From the cell containing the given text, extract its center point as [x, y] coordinate. 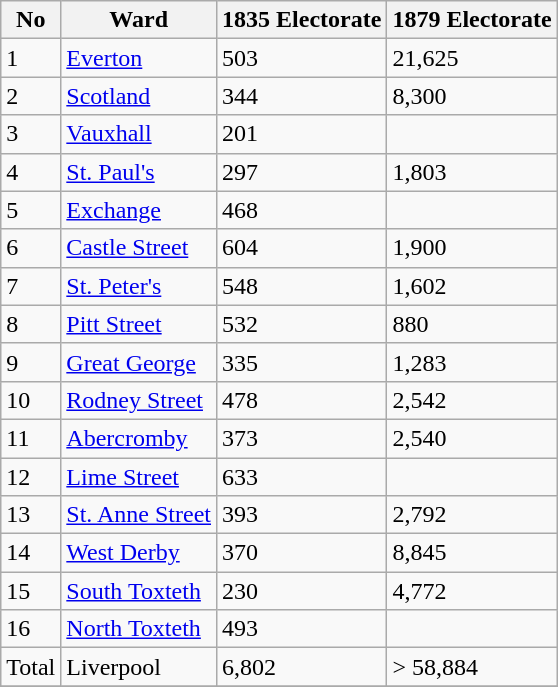
16 [31, 629]
8 [31, 324]
493 [302, 629]
230 [302, 591]
South Toxteth [139, 591]
370 [302, 553]
West Derby [139, 553]
393 [302, 515]
8,845 [472, 553]
13 [31, 515]
604 [302, 248]
1,803 [472, 172]
St. Anne Street [139, 515]
2,540 [472, 438]
633 [302, 477]
1879 Electorate [472, 20]
Liverpool [139, 667]
1 [31, 58]
Lime Street [139, 477]
21,625 [472, 58]
11 [31, 438]
1835 Electorate [302, 20]
2,792 [472, 515]
14 [31, 553]
Ward [139, 20]
Exchange [139, 210]
297 [302, 172]
4,772 [472, 591]
1,283 [472, 362]
4 [31, 172]
8,300 [472, 96]
3 [31, 134]
548 [302, 286]
15 [31, 591]
2 [31, 96]
Vauxhall [139, 134]
> 58,884 [472, 667]
503 [302, 58]
Total [31, 667]
880 [472, 324]
6,802 [302, 667]
335 [302, 362]
1,900 [472, 248]
10 [31, 400]
St. Paul's [139, 172]
Pitt Street [139, 324]
6 [31, 248]
Great George [139, 362]
No [31, 20]
Castle Street [139, 248]
201 [302, 134]
Everton [139, 58]
532 [302, 324]
478 [302, 400]
7 [31, 286]
Abercromby [139, 438]
468 [302, 210]
373 [302, 438]
12 [31, 477]
North Toxteth [139, 629]
5 [31, 210]
St. Peter's [139, 286]
2,542 [472, 400]
1,602 [472, 286]
Scotland [139, 96]
Rodney Street [139, 400]
9 [31, 362]
344 [302, 96]
